From the cell containing the given text, extract its center point as [x, y] coordinate. 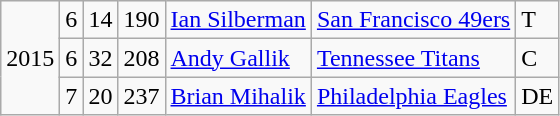
T [538, 20]
San Francisco 49ers [413, 20]
Philadelphia Eagles [413, 96]
Andy Gallik [238, 58]
DE [538, 96]
Brian Mihalik [238, 96]
237 [142, 96]
190 [142, 20]
2015 [30, 58]
20 [100, 96]
208 [142, 58]
Tennessee Titans [413, 58]
14 [100, 20]
Ian Silberman [238, 20]
C [538, 58]
7 [72, 96]
32 [100, 58]
